Locate the cell with the specified text and output its [x, y] center coordinate. 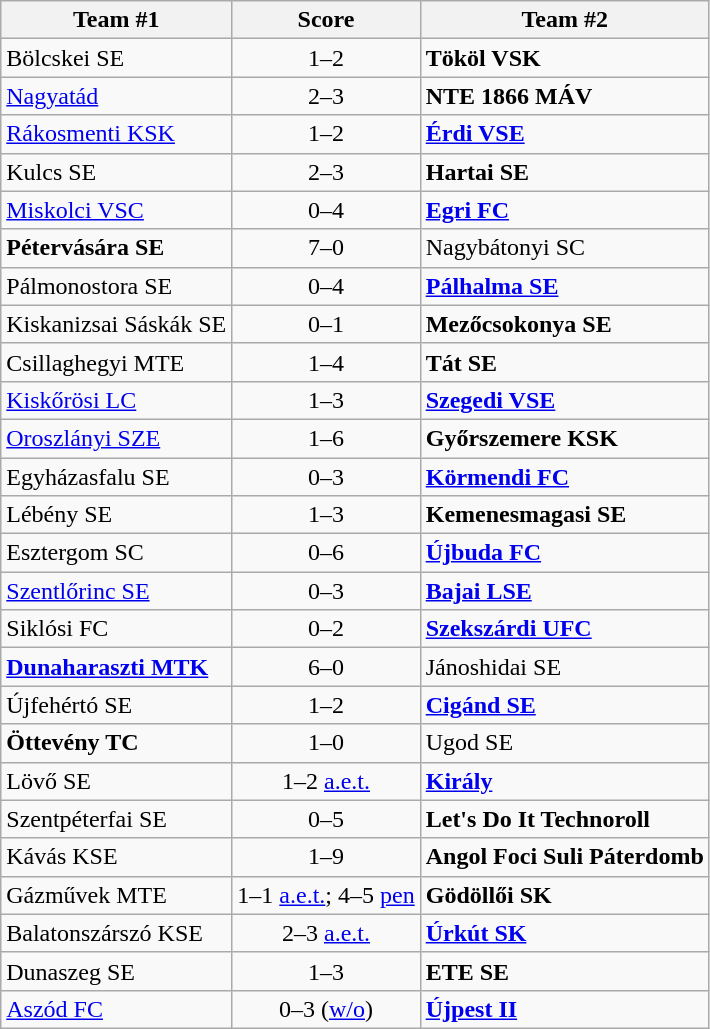
Egri FC [564, 210]
Ugod SE [564, 743]
Körmendi FC [564, 477]
1–1 a.e.t.; 4–5 pen [326, 895]
Szentpéterfai SE [116, 819]
Oroszlányi SZE [116, 438]
Gázművek MTE [116, 895]
Lébény SE [116, 515]
1–4 [326, 362]
Rákosmenti KSK [116, 134]
Érdi VSE [564, 134]
Balatonszárszó KSE [116, 933]
6–0 [326, 667]
Öttevény TC [116, 743]
Mezőcsokonya SE [564, 324]
Team #2 [564, 20]
Kulcs SE [116, 172]
Dunaszeg SE [116, 971]
Kávás KSE [116, 857]
Egyházasfalu SE [116, 477]
Angol Foci Suli Páterdomb [564, 857]
1–2 a.e.t. [326, 781]
Újbuda FC [564, 553]
Pálhalma SE [564, 286]
0–3 (w/o) [326, 1009]
ETE SE [564, 971]
Úrkút SK [564, 933]
Király [564, 781]
Győrszemere KSK [564, 438]
Szentlőrinc SE [116, 591]
Jánoshidai SE [564, 667]
Tököl VSK [564, 58]
NTE 1866 MÁV [564, 96]
Score [326, 20]
7–0 [326, 248]
0–6 [326, 553]
Nagyatád [116, 96]
Bölcskei SE [116, 58]
1–9 [326, 857]
1–6 [326, 438]
Újpest II [564, 1009]
Hartai SE [564, 172]
Esztergom SC [116, 553]
Tát SE [564, 362]
Kiskanizsai Sáskák SE [116, 324]
Újfehértó SE [116, 705]
Pálmonostora SE [116, 286]
Let's Do It Technoroll [564, 819]
0–5 [326, 819]
Kemenesmagasi SE [564, 515]
Nagybátonyi SC [564, 248]
Gödöllői SK [564, 895]
Cigánd SE [564, 705]
Miskolci VSC [116, 210]
0–1 [326, 324]
Szekszárdi UFC [564, 629]
Szegedi VSE [564, 400]
Siklósi FC [116, 629]
Pétervására SE [116, 248]
2–3 a.e.t. [326, 933]
Csillaghegyi MTE [116, 362]
Dunaharaszti MTK [116, 667]
Aszód FC [116, 1009]
Team #1 [116, 20]
0–2 [326, 629]
1–0 [326, 743]
Bajai LSE [564, 591]
Lövő SE [116, 781]
Kiskőrösi LC [116, 400]
